Output the [x, y] coordinate of the center of the cell containing the given text.  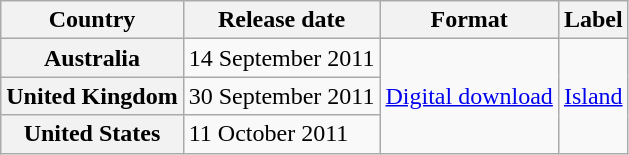
Digital download [469, 96]
Country [92, 20]
Island [593, 96]
30 September 2011 [282, 96]
Label [593, 20]
United Kingdom [92, 96]
14 September 2011 [282, 58]
Australia [92, 58]
Release date [282, 20]
United States [92, 134]
11 October 2011 [282, 134]
Format [469, 20]
